Pinpoint the cell where the given text exists, returning its [x, y] midpoint coordinate. 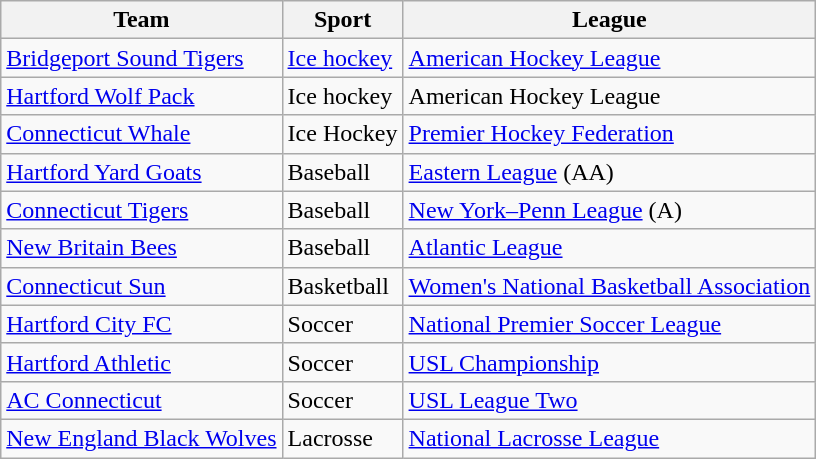
Ice Hockey [342, 134]
Hartford Wolf Pack [142, 96]
National Lacrosse League [610, 438]
Team [142, 20]
Bridgeport Sound Tigers [142, 58]
New York–Penn League (A) [610, 210]
Premier Hockey Federation [610, 134]
New England Black Wolves [142, 438]
Connecticut Whale [142, 134]
Connecticut Sun [142, 286]
New Britain Bees [142, 248]
USL Championship [610, 362]
Hartford City FC [142, 324]
USL League Two [610, 400]
Hartford Yard Goats [142, 172]
Hartford Athletic [142, 362]
Connecticut Tigers [142, 210]
Sport [342, 20]
Women's National Basketball Association [610, 286]
National Premier Soccer League [610, 324]
Eastern League (AA) [610, 172]
Atlantic League [610, 248]
Basketball [342, 286]
Lacrosse [342, 438]
AC Connecticut [142, 400]
League [610, 20]
